Capture the cell that displays the provided text and extract its [x, y] central coordinate. 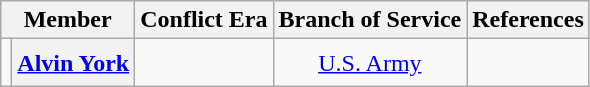
Alvin York [74, 63]
U.S. Army [370, 63]
Branch of Service [370, 20]
Conflict Era [204, 20]
References [528, 20]
Member [68, 20]
